Return the [x, y] coordinate for the center point of the cell that contains the specified text.  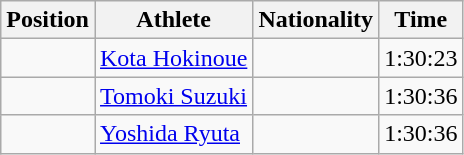
Yoshida Ryuta [173, 134]
Position [48, 20]
Kota Hokinoue [173, 58]
Nationality [316, 20]
Athlete [173, 20]
Tomoki Suzuki [173, 96]
1:30:23 [421, 58]
Time [421, 20]
